Detect which cell encompasses the target text, then output its [X, Y] center coordinate. 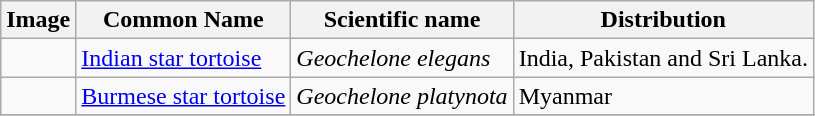
Burmese star tortoise [184, 96]
Image [38, 20]
India, Pakistan and Sri Lanka. [663, 58]
Geochelone elegans [402, 58]
Indian star tortoise [184, 58]
Scientific name [402, 20]
Distribution [663, 20]
Myanmar [663, 96]
Geochelone platynota [402, 96]
Common Name [184, 20]
